Identify which cell holds the provided text, then report its (x, y) central coordinate. 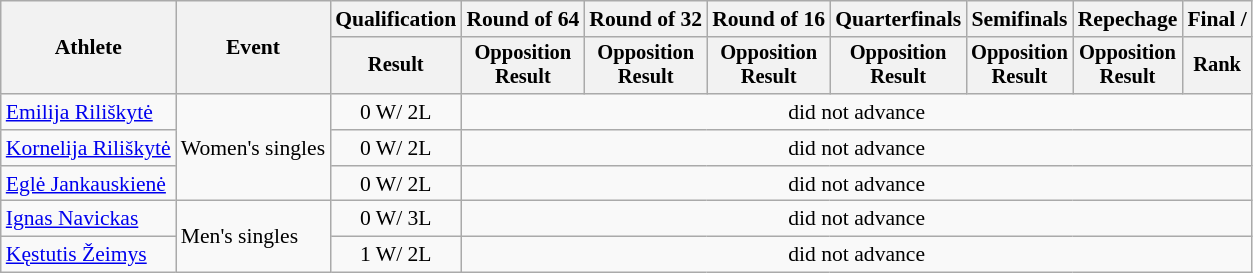
1 W/ 2L (396, 255)
Event (253, 48)
Emilija Riliškytė (88, 112)
Kęstutis Žeimys (88, 255)
Athlete (88, 48)
Eglė Jankauskienė (88, 184)
Round of 64 (522, 19)
Ignas Navickas (88, 219)
Semifinals (1020, 19)
Result (396, 66)
0 W/ 3L (396, 219)
Quarterfinals (898, 19)
Final / (1217, 19)
Round of 16 (768, 19)
Men's singles (253, 236)
Repechage (1128, 19)
Kornelija Riliškytė (88, 148)
Rank (1217, 66)
Women's singles (253, 148)
Round of 32 (646, 19)
Qualification (396, 19)
